Detect which cell encompasses the target text, then output its (x, y) center coordinate. 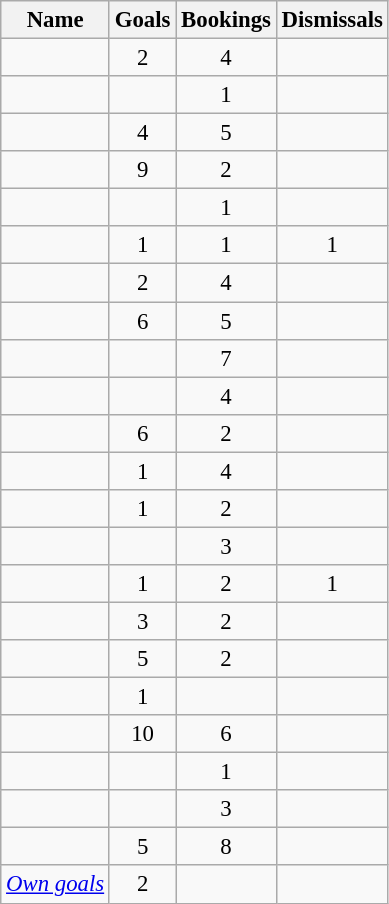
Goals (142, 20)
10 (142, 734)
8 (226, 847)
Own goals (56, 885)
Name (56, 20)
Dismissals (332, 20)
9 (142, 170)
7 (226, 358)
Bookings (226, 20)
